Identify which cell holds the provided text, then report its (X, Y) central coordinate. 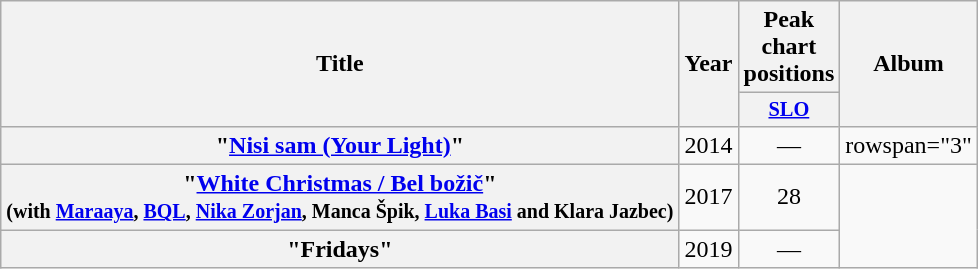
2017 (708, 198)
"Fridays" (340, 249)
2014 (708, 145)
Peak chart positions (789, 47)
2019 (708, 249)
Title (340, 64)
rowspan="3" (909, 145)
"White Christmas / Bel božič"(with Maraaya, BQL, Nika Zorjan, Manca Špik, Luka Basi and Klara Jazbec) (340, 198)
"Nisi sam (Your Light)" (340, 145)
SLO (789, 110)
Album (909, 64)
28 (789, 198)
Year (708, 64)
